Capture the cell that displays the provided text and extract its [X, Y] central coordinate. 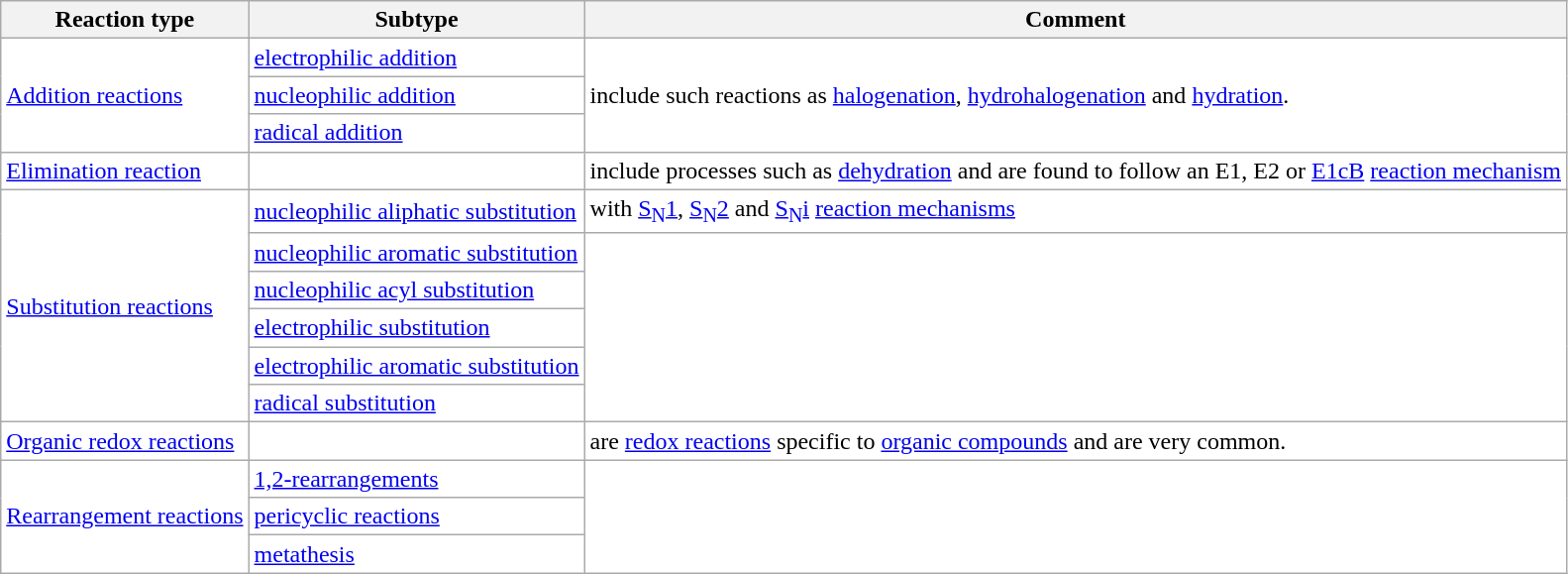
include such reactions as halogenation, hydrohalogenation and hydration. [1076, 95]
with SN1, SN2 and SNi reaction mechanisms [1076, 211]
Comment [1076, 20]
radical addition [416, 133]
Elimination reaction [125, 171]
metathesis [416, 554]
nucleophilic acyl substitution [416, 289]
electrophilic addition [416, 57]
nucleophilic aliphatic substitution [416, 211]
radical substitution [416, 403]
Subtype [416, 20]
electrophilic substitution [416, 328]
1,2-rearrangements [416, 479]
Addition reactions [125, 95]
Organic redox reactions [125, 441]
Rearrangement reactions [125, 517]
pericyclic reactions [416, 517]
Substitution reactions [125, 305]
are redox reactions specific to organic compounds and are very common. [1076, 441]
electrophilic aromatic substitution [416, 366]
nucleophilic aromatic substitution [416, 252]
Reaction type [125, 20]
nucleophilic addition [416, 95]
include processes such as dehydration and are found to follow an E1, E2 or E1cB reaction mechanism [1076, 171]
